Capture the cell that displays the provided text and extract its [x, y] central coordinate. 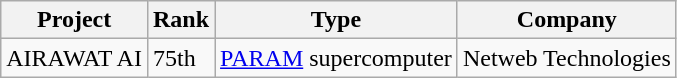
Type [336, 20]
Netweb Technologies [566, 58]
Rank [180, 20]
75th [180, 58]
Project [74, 20]
PARAM supercomputer [336, 58]
Company [566, 20]
AIRAWAT AI [74, 58]
